Detect which cell encompasses the target text, then output its (X, Y) center coordinate. 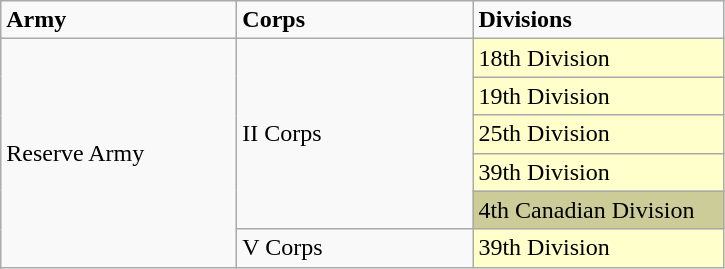
Army (119, 20)
19th Division (598, 96)
Corps (355, 20)
V Corps (355, 248)
18th Division (598, 58)
4th Canadian Division (598, 210)
25th Division (598, 134)
Divisions (598, 20)
II Corps (355, 134)
Reserve Army (119, 153)
